Determine the (x, y) coordinate at the center of the cell enclosing the given text.  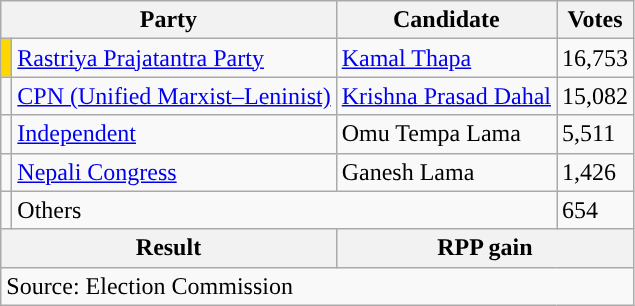
Others (284, 210)
Party (168, 20)
16,753 (596, 58)
1,426 (596, 172)
Votes (596, 20)
Ganesh Lama (446, 172)
Krishna Prasad Dahal (446, 96)
CPN (Unified Marxist–Leninist) (174, 96)
5,511 (596, 134)
Candidate (446, 20)
Source: Election Commission (318, 286)
Result (168, 248)
RPP gain (484, 248)
654 (596, 210)
Omu Tempa Lama (446, 134)
Nepali Congress (174, 172)
Kamal Thapa (446, 58)
Independent (174, 134)
15,082 (596, 96)
Rastriya Prajatantra Party (174, 58)
